Provide the [X, Y] coordinate of the cell's center where the given text is located.  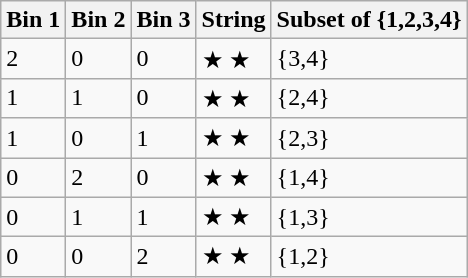
Bin 3 [164, 20]
{2,3} [369, 138]
Bin 1 [34, 20]
{2,4} [369, 98]
String [234, 20]
Bin 2 [98, 20]
Subset of {1,2,3,4} [369, 20]
{1,2} [369, 257]
{1,4} [369, 178]
{3,4} [369, 59]
{1,3} [369, 217]
